Locate the cell with the specified text and output its (X, Y) center coordinate. 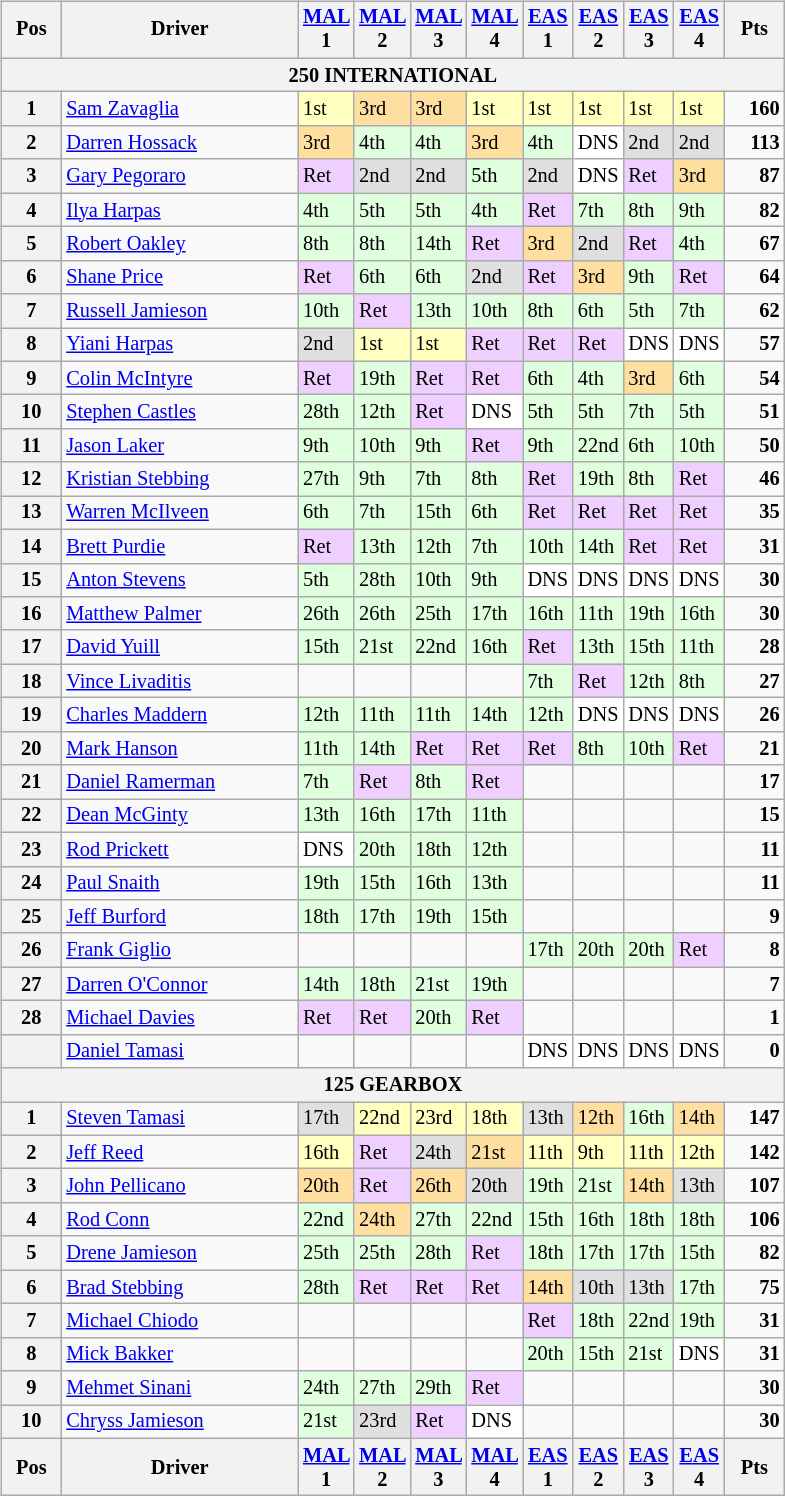
Charles Maddern (180, 715)
Brad Stebbing (180, 1287)
67 (754, 244)
19 (31, 715)
Vince Livaditis (180, 681)
Mick Bakker (180, 1354)
16 (31, 614)
54 (754, 378)
Shane Price (180, 277)
Sam Zavaglia (180, 109)
35 (754, 513)
142 (754, 1152)
Rod Prickett (180, 849)
29th (438, 1388)
Darren Hossack (180, 143)
Drene Jamieson (180, 1253)
John Pellicano (180, 1186)
107 (754, 1186)
Michael Chiodo (180, 1321)
46 (754, 479)
0 (754, 1051)
75 (754, 1287)
Kristian Stebbing (180, 479)
David Yuill (180, 647)
62 (754, 311)
24 (31, 883)
Yiani Harpas (180, 345)
Darren O'Connor (180, 984)
Anton Stevens (180, 580)
Chryss Jamieson (180, 1422)
Jeff Reed (180, 1152)
20 (31, 748)
Michael Davies (180, 1018)
87 (754, 176)
Rod Conn (180, 1220)
13 (31, 513)
147 (754, 1119)
Colin McIntyre (180, 378)
106 (754, 1220)
Mark Hanson (180, 748)
51 (754, 412)
14 (31, 546)
125 GEARBOX (392, 1085)
Daniel Tamasi (180, 1051)
Matthew Palmer (180, 614)
Daniel Ramerman (180, 782)
Russell Jamieson (180, 311)
Jeff Burford (180, 917)
Stephen Castles (180, 412)
160 (754, 109)
Dean McGinty (180, 816)
12 (31, 479)
Warren McIlveen (180, 513)
Brett Purdie (180, 546)
64 (754, 277)
18 (31, 681)
Mehmet Sinani (180, 1388)
Steven Tamasi (180, 1119)
Paul Snaith (180, 883)
Robert Oakley (180, 244)
Jason Laker (180, 446)
22 (31, 816)
25 (31, 917)
Gary Pegoraro (180, 176)
250 INTERNATIONAL (392, 75)
Ilya Harpas (180, 210)
50 (754, 446)
57 (754, 345)
23 (31, 849)
113 (754, 143)
Frank Giglio (180, 950)
